Return (X, Y) of the center of cell containing provided text 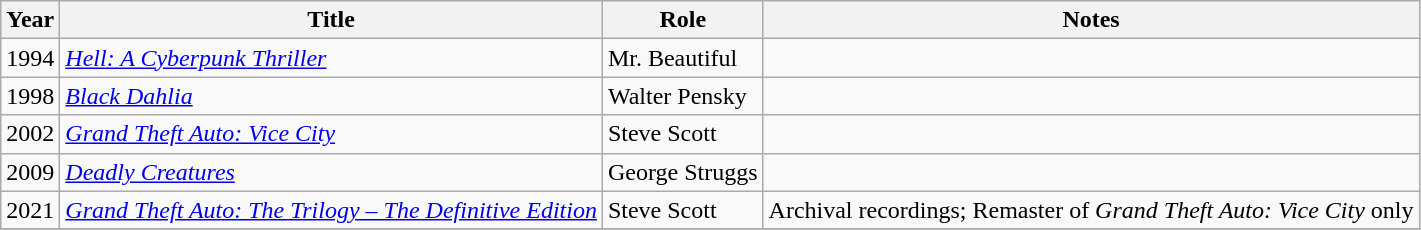
Grand Theft Auto: The Trilogy – The Definitive Edition (332, 210)
2002 (30, 134)
Mr. Beautiful (682, 58)
Deadly Creatures (332, 172)
Archival recordings; Remaster of Grand Theft Auto: Vice City only (1091, 210)
George Struggs (682, 172)
Title (332, 20)
2021 (30, 210)
Hell: A Cyberpunk Thriller (332, 58)
Role (682, 20)
Walter Pensky (682, 96)
Grand Theft Auto: Vice City (332, 134)
Notes (1091, 20)
1994 (30, 58)
Year (30, 20)
2009 (30, 172)
1998 (30, 96)
Black Dahlia (332, 96)
